Locate the cell with the specified text and output its [x, y] center coordinate. 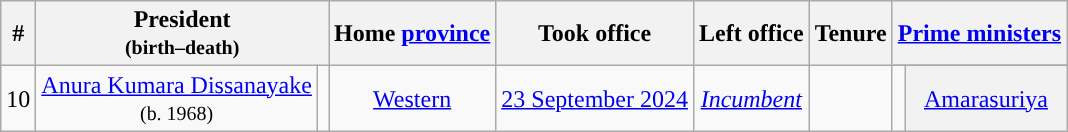
Left office [751, 34]
# [18, 34]
Anura Kumara Dissanayake(b. 1968) [177, 98]
Incumbent [751, 98]
Prime ministers [979, 34]
Home province [412, 34]
Tenure [850, 34]
Amarasuriya [986, 98]
10 [18, 98]
President(birth–death) [182, 34]
23 September 2024 [595, 98]
Western [412, 98]
Took office [595, 34]
